Search for the cell housing the specified text and yield its [X, Y] center coordinate. 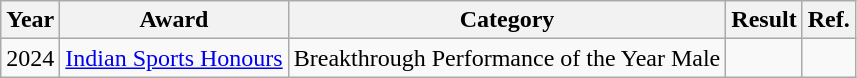
Result [764, 20]
Year [30, 20]
Category [507, 20]
2024 [30, 58]
Ref. [828, 20]
Indian Sports Honours [174, 58]
Award [174, 20]
Breakthrough Performance of the Year Male [507, 58]
